Locate the cell with the specified text and output its [x, y] center coordinate. 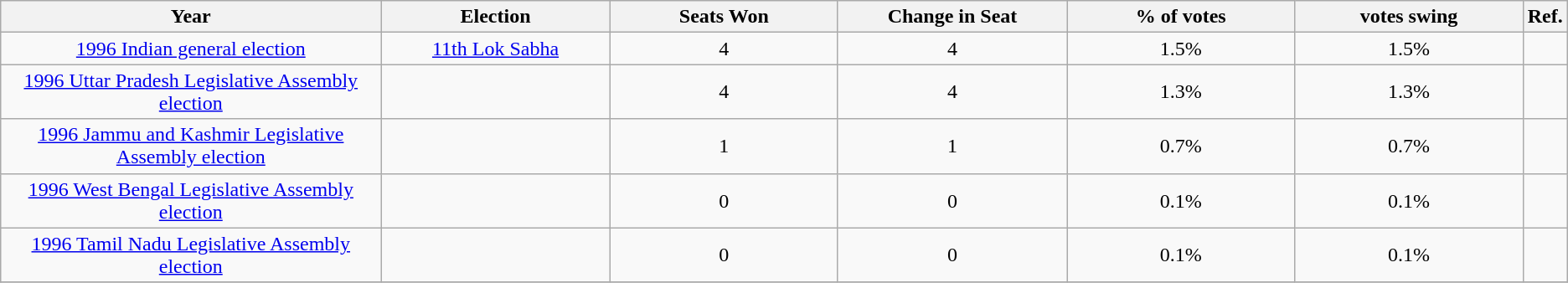
votes swing [1409, 17]
1996 Uttar Pradesh Legislative Assembly election [191, 92]
1996 Tamil Nadu Legislative Assembly election [191, 255]
Year [191, 17]
Seats Won [724, 17]
11th Lok Sabha [496, 49]
1996 West Bengal Legislative Assembly election [191, 201]
Change in Seat [952, 17]
1996 Indian general election [191, 49]
Election [496, 17]
Ref. [1545, 17]
% of votes [1181, 17]
1996 Jammu and Kashmir Legislative Assembly election [191, 146]
